Locate the cell with the specified text and output its (x, y) center coordinate. 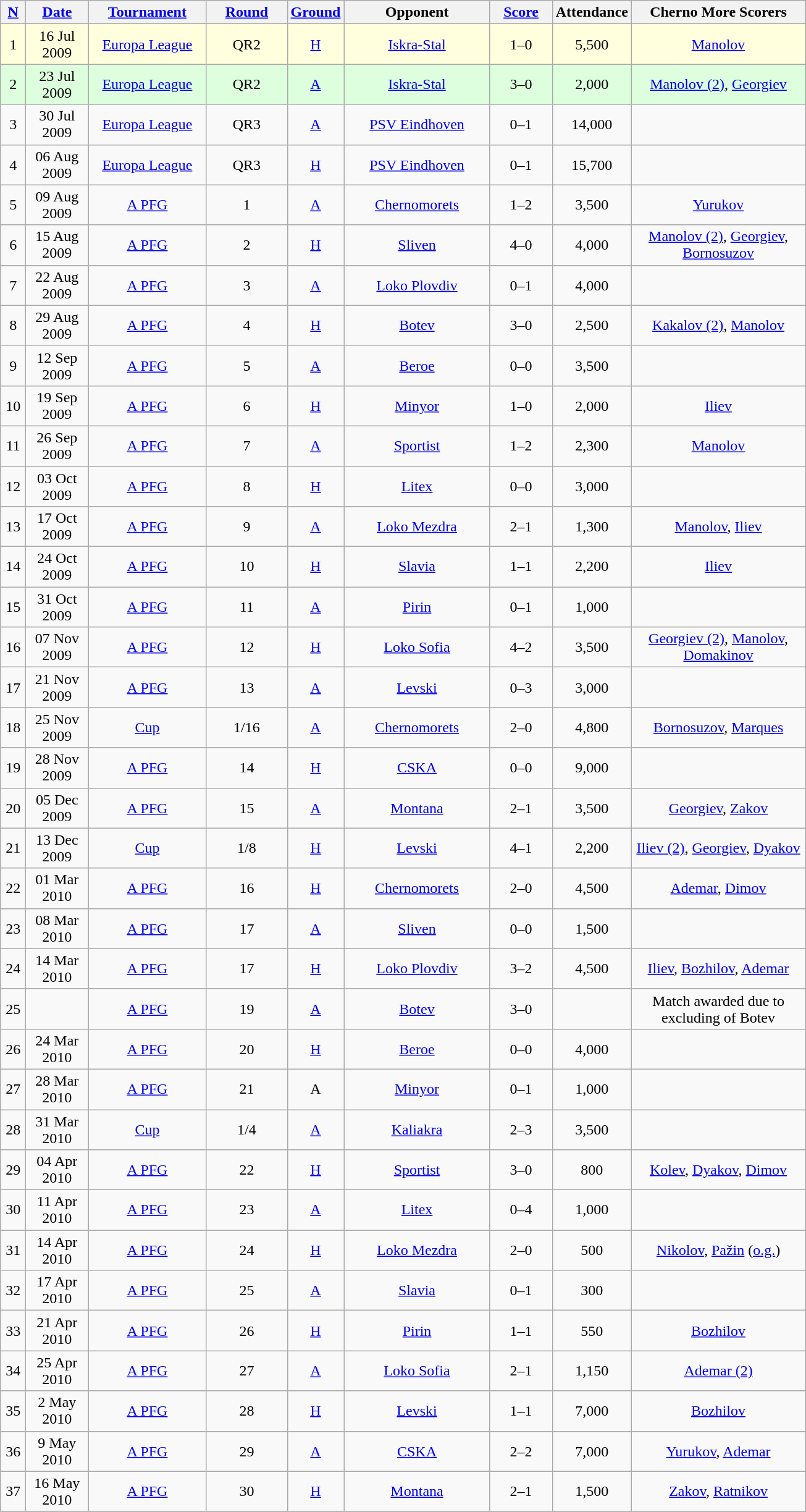
31 (14, 1251)
13 Dec 2009 (57, 848)
03 Oct 2009 (57, 486)
19 Sep 2009 (57, 405)
25 Apr 2010 (57, 1371)
14 Apr 2010 (57, 1251)
31 Mar 2010 (57, 1130)
3–2 (521, 969)
Iliev, Bozhilov, Ademar (719, 969)
28 Nov 2009 (57, 767)
Manolov (2), Georgiev, Bornosuzov (719, 245)
Date (57, 12)
15,700 (592, 164)
1/16 (247, 728)
Nikolov, Pažin (o.g.) (719, 1251)
21 Nov 2009 (57, 687)
Yurukov, Ademar (719, 1451)
Ademar (2) (719, 1371)
2–3 (521, 1130)
26 Sep 2009 (57, 446)
Round (247, 12)
21 Apr 2010 (57, 1331)
05 Dec 2009 (57, 808)
Match awarded due to excluding of Botev (719, 1008)
N (14, 12)
4–0 (521, 245)
25 Nov 2009 (57, 728)
28 Mar 2010 (57, 1089)
1,300 (592, 526)
33 (14, 1331)
1,150 (592, 1371)
31 Oct 2009 (57, 607)
Opponent (417, 12)
24 Oct 2009 (57, 567)
12 Sep 2009 (57, 366)
04 Apr 2010 (57, 1170)
09 Aug 2009 (57, 205)
14,000 (592, 125)
Manolov, Iliev (719, 526)
Cherno More Scorers (719, 12)
34 (14, 1371)
30 Jul 2009 (57, 125)
550 (592, 1331)
300 (592, 1290)
1/4 (247, 1130)
23 Jul 2009 (57, 84)
07 Nov 2009 (57, 648)
800 (592, 1170)
Kolev, Dyakov, Dimov (719, 1170)
2,500 (592, 325)
1/8 (247, 848)
14 Mar 2010 (57, 969)
Ademar, Dimov (719, 889)
Tournament (147, 12)
Manolov (2), Georgiev (719, 84)
Iliev (2), Georgiev, Dyakov (719, 848)
15 Aug 2009 (57, 245)
Kakalov (2), Manolov (719, 325)
Ground (316, 12)
16 May 2010 (57, 1492)
Zakov, Ratnikov (719, 1492)
5,500 (592, 44)
18 (14, 728)
9,000 (592, 767)
9 May 2010 (57, 1451)
16 Jul 2009 (57, 44)
32 (14, 1290)
11 Apr 2010 (57, 1210)
4,800 (592, 728)
08 Mar 2010 (57, 928)
Georgiev, Zakov (719, 808)
06 Aug 2009 (57, 164)
17 Oct 2009 (57, 526)
37 (14, 1492)
01 Mar 2010 (57, 889)
Attendance (592, 12)
0–3 (521, 687)
2 May 2010 (57, 1411)
500 (592, 1251)
22 Aug 2009 (57, 285)
35 (14, 1411)
36 (14, 1451)
2,300 (592, 446)
Score (521, 12)
2–2 (521, 1451)
Yurukov (719, 205)
24 Mar 2010 (57, 1049)
0–4 (521, 1210)
Georgiev (2), Manolov, Domakinov (719, 648)
29 Aug 2009 (57, 325)
Bornosuzov, Marques (719, 728)
17 Apr 2010 (57, 1290)
4–2 (521, 648)
4–1 (521, 848)
Kaliakra (417, 1130)
